Output the (x, y) coordinate of the center of the cell containing the given text.  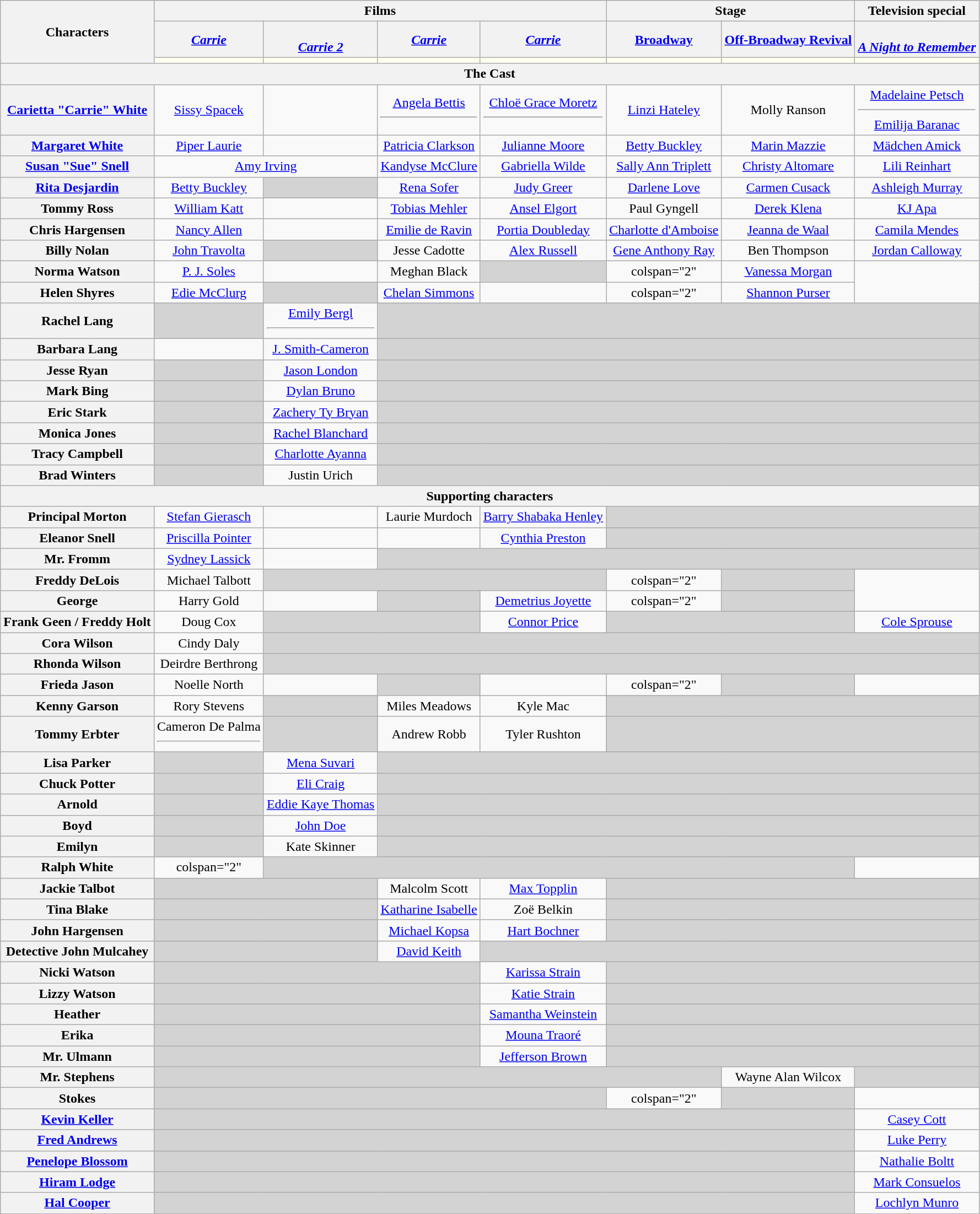
Mark Consuelos (917, 1182)
Kandyse McClure (429, 166)
Boyd (77, 825)
Zoë Belkin (543, 909)
Chloë Grace Moretz (543, 110)
Andrew Robb (429, 734)
Freddy DeLois (77, 580)
Jason London (321, 370)
Broadway (664, 40)
John Doe (321, 825)
Tyler Rushton (543, 734)
Lili Reinhart (917, 166)
Dylan Bruno (321, 391)
George (77, 601)
Priscilla Pointer (208, 538)
Carmen Cusack (788, 187)
Hiram Lodge (77, 1182)
Off-Broadway Revival (788, 40)
Chuck Potter (77, 784)
Rory Stevens (208, 706)
Samantha Weinstein (543, 1015)
Carietta "Carrie" White (77, 110)
Jackie Talbot (77, 888)
Nancy Allen (208, 229)
Barry Shabaka Henley (543, 517)
Gabriella Wilde (543, 166)
P. J. Soles (208, 271)
Cynthia Preston (543, 538)
Emilyn (77, 846)
Margaret White (77, 145)
Susan "Sue" Snell (77, 166)
Luke Perry (917, 1140)
Ashleigh Murray (917, 187)
Laurie Murdoch (429, 517)
Linzi Hateley (664, 110)
Gene Anthony Ray (664, 250)
Norma Watson (77, 271)
Films (380, 11)
Emily Bergl (321, 321)
KJ Apa (917, 208)
Judy Greer (543, 187)
Miles Meadows (429, 706)
Derek Klena (788, 208)
Molly Ranson (788, 110)
The Cast (489, 74)
Television special (917, 11)
Emilie de Ravin (429, 229)
Hart Bochner (543, 930)
Stokes (77, 1098)
Mr. Ulmann (77, 1056)
Harry Gold (208, 601)
Mr. Fromm (77, 559)
Kyle Mac (543, 706)
Ben Thompson (788, 250)
Noelle North (208, 685)
Portia Doubleday (543, 229)
Jesse Cadotte (429, 250)
Arnold (77, 805)
Vanessa Morgan (788, 271)
Alex Russell (543, 250)
Cindy Daly (208, 643)
Eric Stark (77, 412)
Mädchen Amick (917, 145)
Rena Sofer (429, 187)
Kate Skinner (321, 846)
Rachel Blanchard (321, 433)
Carrie 2 (321, 40)
Malcolm Scott (429, 888)
Sydney Lassick (208, 559)
J. Smith-Cameron (321, 349)
Jefferson Brown (543, 1056)
Tommy Erbter (77, 734)
Meghan Black (429, 271)
Barbara Lang (77, 349)
Stage (731, 11)
Madelaine PetschEmilija Baranac (917, 110)
Max Topplin (543, 888)
Justin Urich (321, 475)
Ralph White (77, 867)
Stefan Gierasch (208, 517)
Eddie Kaye Thomas (321, 805)
Tommy Ross (77, 208)
Principal Morton (77, 517)
Rhonda Wilson (77, 664)
Kenny Garson (77, 706)
Jordan Calloway (917, 250)
Characters (77, 32)
William Katt (208, 208)
Lisa Parker (77, 763)
Mark Bing (77, 391)
David Keith (429, 951)
Jesse Ryan (77, 370)
John Travolta (208, 250)
Darlene Love (664, 187)
Ansel Elgort (543, 208)
Patricia Clarkson (429, 145)
Jeanna de Waal (788, 229)
Cora Wilson (77, 643)
Supporting characters (489, 496)
Charlotte d'Amboise (664, 229)
Sissy Spacek (208, 110)
Frank Geen / Freddy Holt (77, 622)
Frieda Jason (77, 685)
Zachery Ty Bryan (321, 412)
Cameron De Palma (208, 734)
Lizzy Watson (77, 994)
Cole Sprouse (917, 622)
Heather (77, 1015)
Karissa Strain (543, 972)
Hal Cooper (77, 1203)
Detective John Mulcahey (77, 951)
Lochlyn Munro (917, 1203)
Fred Andrews (77, 1140)
Julianne Moore (543, 145)
Casey Cott (917, 1119)
Deirdre Berthrong (208, 664)
Katharine Isabelle (429, 909)
Tracy Campbell (77, 454)
Rachel Lang (77, 321)
Amy Irving (266, 166)
A Night to Remember (917, 40)
Nathalie Boltt (917, 1161)
Tobias Mehler (429, 208)
Mena Suvari (321, 763)
Mouna Traoré (543, 1035)
Charlotte Ayanna (321, 454)
Brad Winters (77, 475)
Michael Talbott (208, 580)
Mr. Stephens (77, 1077)
Helen Shyres (77, 293)
Chelan Simmons (429, 293)
Edie McClurg (208, 293)
Marin Mazzie (788, 145)
Michael Kopsa (429, 930)
Wayne Alan Wilcox (788, 1077)
Penelope Blossom (77, 1161)
Connor Price (543, 622)
Doug Cox (208, 622)
Nicki Watson (77, 972)
Shannon Purser (788, 293)
Chris Hargensen (77, 229)
Christy Altomare (788, 166)
Katie Strain (543, 994)
Billy Nolan (77, 250)
Piper Laurie (208, 145)
Eleanor Snell (77, 538)
Tina Blake (77, 909)
John Hargensen (77, 930)
Camila Mendes (917, 229)
Demetrius Joyette (543, 601)
Kevin Keller (77, 1119)
Erika (77, 1035)
Sally Ann Triplett (664, 166)
Eli Craig (321, 784)
Monica Jones (77, 433)
Angela Bettis (429, 110)
Rita Desjardin (77, 187)
Paul Gyngell (664, 208)
